Pinpoint the cell where the given text exists, returning its [x, y] midpoint coordinate. 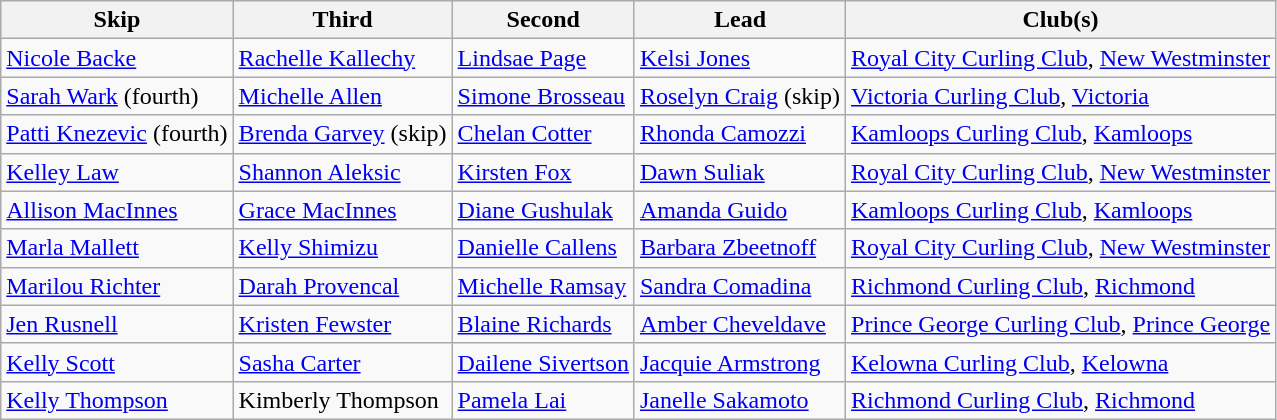
Michelle Allen [342, 96]
Third [342, 20]
Darah Provencal [342, 286]
Diane Gushulak [543, 210]
Blaine Richards [543, 324]
Kelowna Curling Club, Kelowna [1061, 362]
Kelly Shimizu [342, 248]
Michelle Ramsay [543, 286]
Club(s) [1061, 20]
Amber Cheveldave [740, 324]
Kelley Law [117, 172]
Barbara Zbeetnoff [740, 248]
Roselyn Craig (skip) [740, 96]
Lead [740, 20]
Marla Mallett [117, 248]
Victoria Curling Club, Victoria [1061, 96]
Kelly Scott [117, 362]
Rhonda Camozzi [740, 134]
Chelan Cotter [543, 134]
Kristen Fewster [342, 324]
Kelsi Jones [740, 58]
Pamela Lai [543, 400]
Brenda Garvey (skip) [342, 134]
Marilou Richter [117, 286]
Jacquie Armstrong [740, 362]
Danielle Callens [543, 248]
Sarah Wark (fourth) [117, 96]
Skip [117, 20]
Patti Knezevic (fourth) [117, 134]
Prince George Curling Club, Prince George [1061, 324]
Sasha Carter [342, 362]
Shannon Aleksic [342, 172]
Dawn Suliak [740, 172]
Kelly Thompson [117, 400]
Simone Brosseau [543, 96]
Rachelle Kallechy [342, 58]
Second [543, 20]
Amanda Guido [740, 210]
Grace MacInnes [342, 210]
Dailene Sivertson [543, 362]
Sandra Comadina [740, 286]
Kimberly Thompson [342, 400]
Allison MacInnes [117, 210]
Nicole Backe [117, 58]
Janelle Sakamoto [740, 400]
Jen Rusnell [117, 324]
Lindsae Page [543, 58]
Kirsten Fox [543, 172]
